Determine the (x, y) coordinate at the center of the cell enclosing the given text.  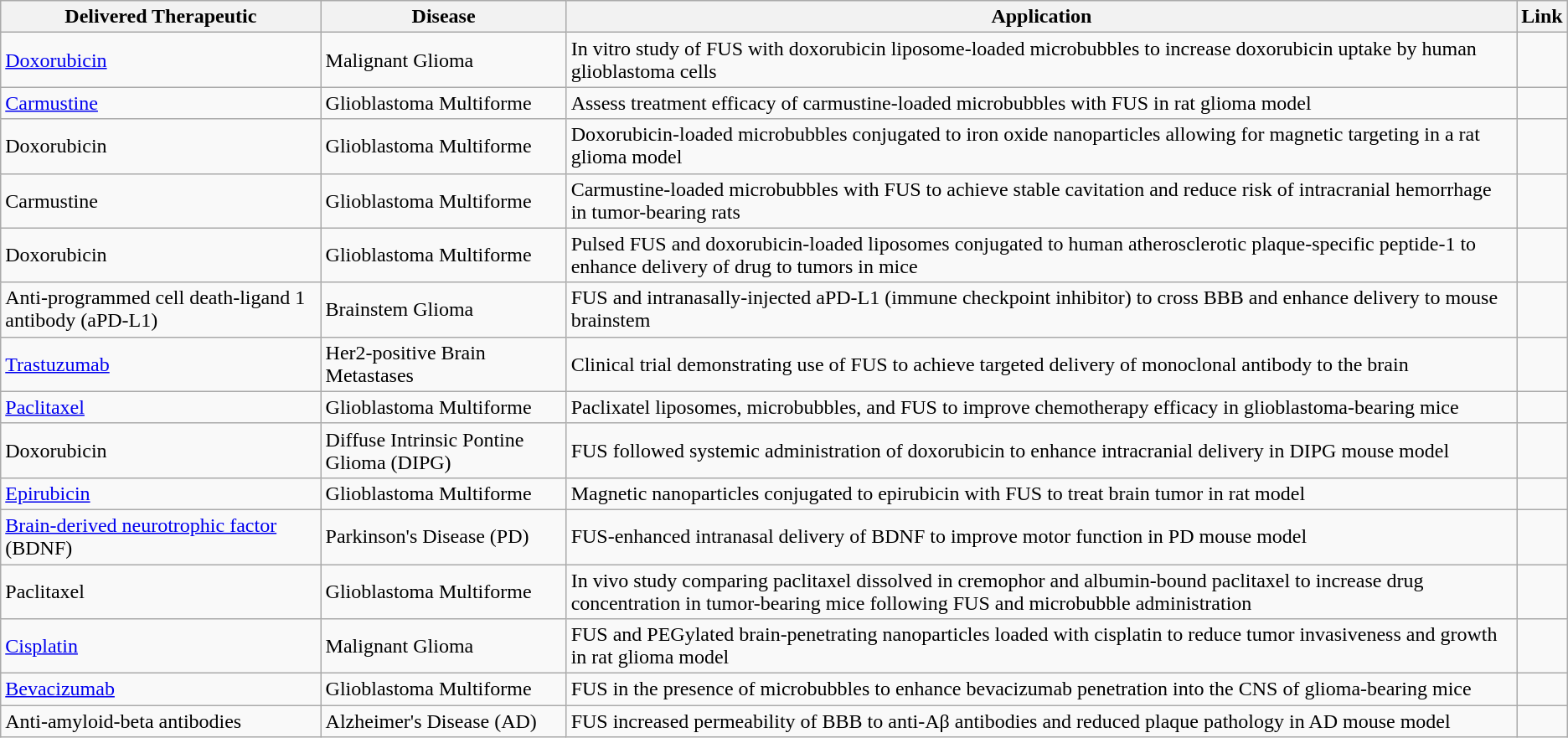
Trastuzumab (161, 364)
Magnetic nanoparticles conjugated to epirubicin with FUS to treat brain tumor in rat model (1042, 493)
FUS in the presence of microbubbles to enhance bevacizumab penetration into the CNS of glioma-bearing mice (1042, 689)
Bevacizumab (161, 689)
Epirubicin (161, 493)
Anti-amyloid-beta antibodies (161, 721)
Delivered Therapeutic (161, 17)
Cisplatin (161, 647)
FUS followed systemic administration of doxorubicin to enhance intracranial delivery in DIPG mouse model (1042, 451)
Assess treatment efficacy of carmustine-loaded microbubbles with FUS in rat glioma model (1042, 103)
Brain-derived neurotrophic factor (BDNF) (161, 536)
Parkinson's Disease (PD) (444, 536)
In vitro study of FUS with doxorubicin liposome-loaded microbubbles to increase doxorubicin uptake by human glioblastoma cells (1042, 60)
FUS and intranasally-injected aPD-L1 (immune checkpoint inhibitor) to cross BBB and enhance delivery to mouse brainstem (1042, 310)
Alzheimer's Disease (AD) (444, 721)
Clinical trial demonstrating use of FUS to achieve targeted delivery of monoclonal antibody to the brain (1042, 364)
Brainstem Glioma (444, 310)
FUS increased permeability of BBB to anti-Aβ antibodies and reduced plaque pathology in AD mouse model (1042, 721)
Link (1542, 17)
Paclixatel liposomes, microbubbles, and FUS to improve chemotherapy efficacy in glioblastoma-bearing mice (1042, 407)
FUS-enhanced intranasal delivery of BDNF to improve motor function in PD mouse model (1042, 536)
Doxorubicin-loaded microbubbles conjugated to iron oxide nanoparticles allowing for magnetic targeting in a rat glioma model (1042, 146)
FUS and PEGylated brain-penetrating nanoparticles loaded with cisplatin to reduce tumor invasiveness and growth in rat glioma model (1042, 647)
Carmustine-loaded microbubbles with FUS to achieve stable cavitation and reduce risk of intracranial hemorrhage in tumor-bearing rats (1042, 201)
Disease (444, 17)
Anti-programmed cell death-ligand 1 antibody (aPD-L1) (161, 310)
Diffuse Intrinsic Pontine Glioma (DIPG) (444, 451)
Application (1042, 17)
Her2-positive Brain Metastases (444, 364)
